Provide the (x, y) coordinate of the cell's center where the given text is located.  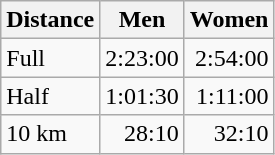
Half (50, 96)
32:10 (229, 134)
Full (50, 58)
Women (229, 20)
2:23:00 (142, 58)
1:01:30 (142, 96)
28:10 (142, 134)
2:54:00 (229, 58)
1:11:00 (229, 96)
Distance (50, 20)
10 km (50, 134)
Men (142, 20)
